Locate the cell with the specified text and output its [X, Y] center coordinate. 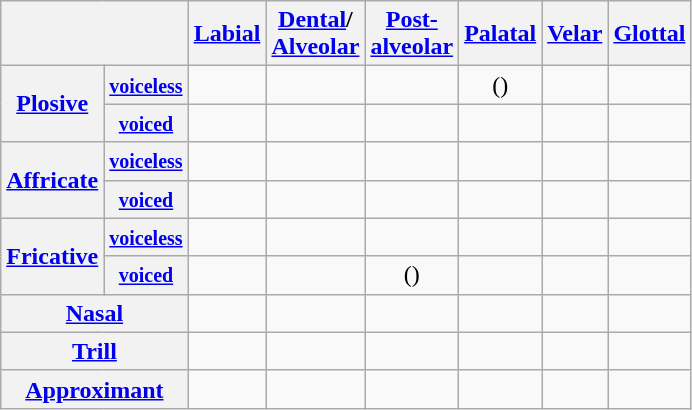
Affricate [52, 180]
Nasal [94, 313]
Post-alveolar [412, 34]
Velar [575, 34]
Trill [94, 351]
Plosive [52, 104]
Palatal [500, 34]
Dental/Alveolar [316, 34]
Glottal [650, 34]
Approximant [94, 389]
Labial [227, 34]
Fricative [52, 256]
